Provide the (X, Y) coordinate of the cell's center where the given text is located.  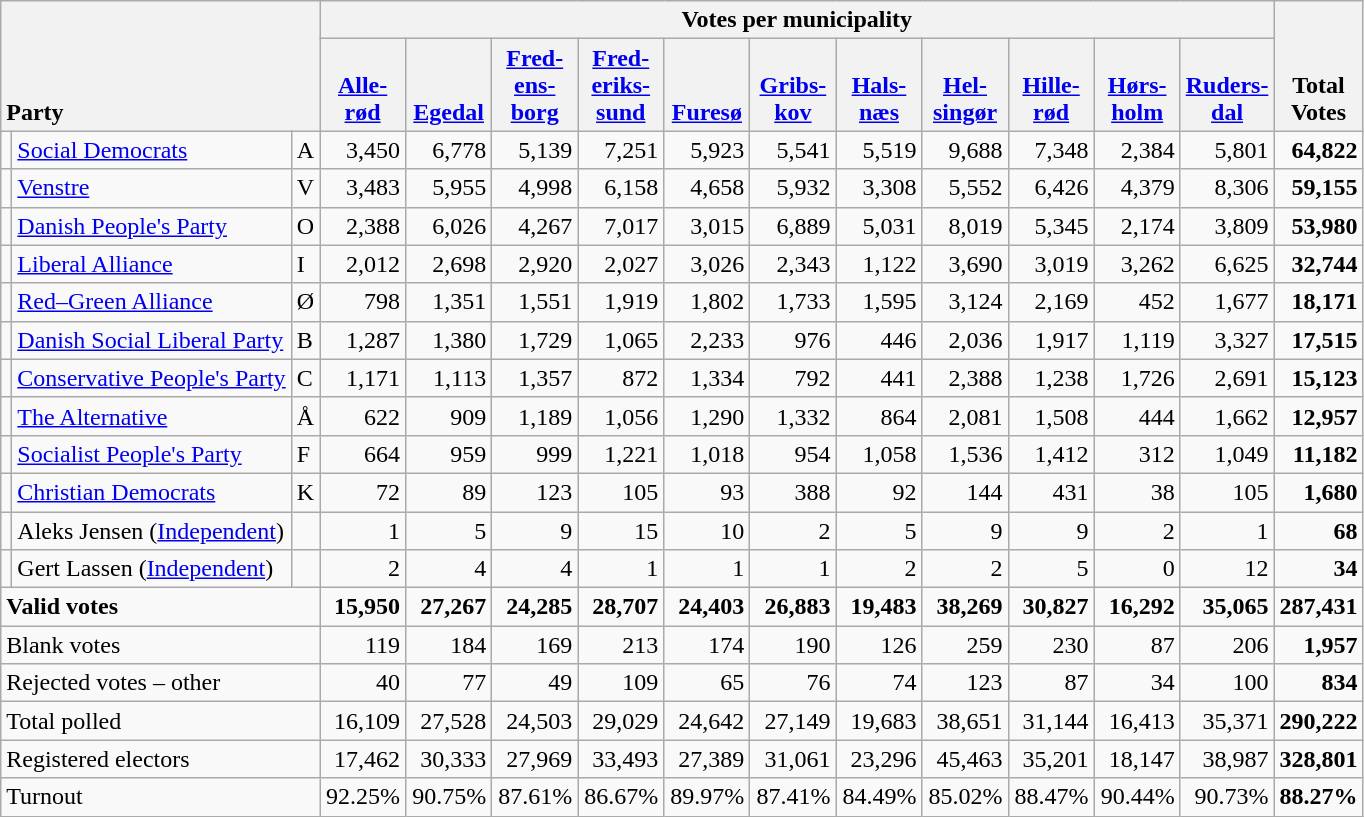
12 (1227, 569)
792 (793, 378)
5,801 (1227, 150)
11,182 (1318, 454)
1,802 (707, 302)
312 (1137, 454)
5,541 (793, 150)
27,528 (449, 721)
2,384 (1137, 150)
92.25% (363, 797)
1,919 (621, 302)
Socialist People's Party (152, 454)
Red–Green Alliance (152, 302)
6,158 (621, 188)
18,147 (1137, 759)
Gribs- kov (793, 85)
2,027 (621, 264)
3,809 (1227, 226)
27,149 (793, 721)
2,233 (707, 340)
1,332 (793, 416)
Furesø (707, 85)
I (305, 264)
213 (621, 645)
959 (449, 454)
0 (1137, 569)
3,026 (707, 264)
3,262 (1137, 264)
B (305, 340)
Å (305, 416)
Hille- rød (1051, 85)
1,171 (363, 378)
834 (1318, 683)
27,267 (449, 607)
8,306 (1227, 188)
87.41% (793, 797)
24,503 (535, 721)
1,018 (707, 454)
12,957 (1318, 416)
2,343 (793, 264)
3,019 (1051, 264)
622 (363, 416)
Fred- eriks- sund (621, 85)
Hals- næs (879, 85)
87.61% (535, 797)
Party (160, 66)
1,056 (621, 416)
65 (707, 683)
32,744 (1318, 264)
290,222 (1318, 721)
93 (707, 492)
24,403 (707, 607)
90.44% (1137, 797)
3,308 (879, 188)
30,333 (449, 759)
90.73% (1227, 797)
4,998 (535, 188)
24,285 (535, 607)
431 (1051, 492)
15,123 (1318, 378)
6,778 (449, 150)
38,651 (965, 721)
5,552 (965, 188)
Blank votes (160, 645)
1,733 (793, 302)
2,012 (363, 264)
5,139 (535, 150)
976 (793, 340)
5,955 (449, 188)
31,144 (1051, 721)
3,124 (965, 302)
1,595 (879, 302)
Venstre (152, 188)
184 (449, 645)
V (305, 188)
F (305, 454)
19,483 (879, 607)
16,413 (1137, 721)
33,493 (621, 759)
2,174 (1137, 226)
7,017 (621, 226)
2,081 (965, 416)
64,822 (1318, 150)
144 (965, 492)
27,969 (535, 759)
1,677 (1227, 302)
1,290 (707, 416)
53,980 (1318, 226)
72 (363, 492)
88.47% (1051, 797)
77 (449, 683)
85.02% (965, 797)
4,267 (535, 226)
38,269 (965, 607)
Rejected votes – other (160, 683)
Danish People's Party (152, 226)
441 (879, 378)
7,251 (621, 150)
C (305, 378)
100 (1227, 683)
Aleks Jensen (Independent) (152, 531)
1,680 (1318, 492)
89.97% (707, 797)
1,287 (363, 340)
84.49% (879, 797)
909 (449, 416)
1,357 (535, 378)
10 (707, 531)
Fred- ens- borg (535, 85)
8,019 (965, 226)
K (305, 492)
23,296 (879, 759)
999 (535, 454)
Liberal Alliance (152, 264)
26,883 (793, 607)
The Alternative (152, 416)
Egedal (449, 85)
Social Democrats (152, 150)
5,932 (793, 188)
2,698 (449, 264)
Gert Lassen (Independent) (152, 569)
1,536 (965, 454)
35,201 (1051, 759)
35,371 (1227, 721)
1,380 (449, 340)
Hørs- holm (1137, 85)
2,036 (965, 340)
6,889 (793, 226)
206 (1227, 645)
1,508 (1051, 416)
174 (707, 645)
40 (363, 683)
19,683 (879, 721)
59,155 (1318, 188)
7,348 (1051, 150)
444 (1137, 416)
38 (1137, 492)
328,801 (1318, 759)
190 (793, 645)
16,292 (1137, 607)
45,463 (965, 759)
9,688 (965, 150)
1,049 (1227, 454)
230 (1051, 645)
Danish Social Liberal Party (152, 340)
1,334 (707, 378)
74 (879, 683)
17,515 (1318, 340)
Hel- singør (965, 85)
Total polled (160, 721)
Ruders- dal (1227, 85)
5,031 (879, 226)
28,707 (621, 607)
2,169 (1051, 302)
29,029 (621, 721)
38,987 (1227, 759)
446 (879, 340)
Votes per municipality (797, 20)
1,551 (535, 302)
1,058 (879, 454)
Total Votes (1318, 66)
287,431 (1318, 607)
109 (621, 683)
4,658 (707, 188)
24,642 (707, 721)
3,483 (363, 188)
6,026 (449, 226)
68 (1318, 531)
15,950 (363, 607)
3,015 (707, 226)
1,122 (879, 264)
1,351 (449, 302)
452 (1137, 302)
1,662 (1227, 416)
5,345 (1051, 226)
30,827 (1051, 607)
Turnout (160, 797)
Conservative People's Party (152, 378)
1,119 (1137, 340)
89 (449, 492)
798 (363, 302)
1,113 (449, 378)
119 (363, 645)
1,957 (1318, 645)
2,920 (535, 264)
169 (535, 645)
Registered electors (160, 759)
Christian Democrats (152, 492)
2,691 (1227, 378)
3,450 (363, 150)
O (305, 226)
1,189 (535, 416)
49 (535, 683)
5,519 (879, 150)
954 (793, 454)
Ø (305, 302)
126 (879, 645)
88.27% (1318, 797)
872 (621, 378)
259 (965, 645)
6,625 (1227, 264)
1,412 (1051, 454)
1,065 (621, 340)
Valid votes (160, 607)
3,327 (1227, 340)
864 (879, 416)
5,923 (707, 150)
86.67% (621, 797)
1,729 (535, 340)
388 (793, 492)
1,238 (1051, 378)
6,426 (1051, 188)
17,462 (363, 759)
Alle- rød (363, 85)
4,379 (1137, 188)
76 (793, 683)
27,389 (707, 759)
18,171 (1318, 302)
15 (621, 531)
1,726 (1137, 378)
3,690 (965, 264)
A (305, 150)
1,917 (1051, 340)
92 (879, 492)
16,109 (363, 721)
664 (363, 454)
1,221 (621, 454)
31,061 (793, 759)
35,065 (1227, 607)
90.75% (449, 797)
